Return the (x, y) coordinate for the center point of the cell that contains the specified text.  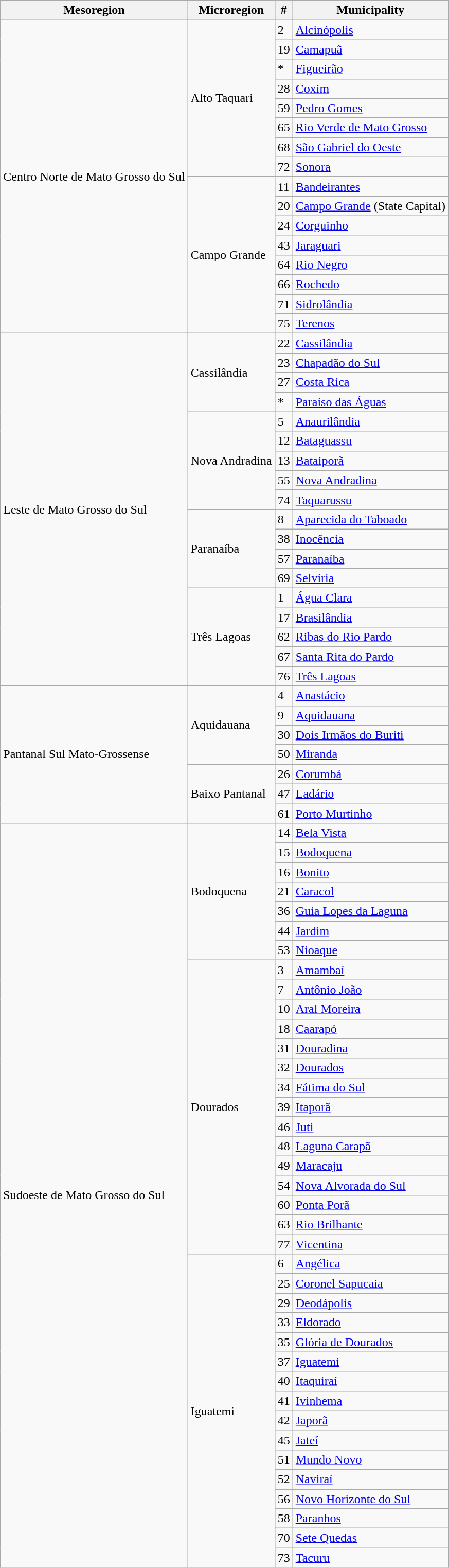
38 (284, 539)
Guia Lopes da Laguna (370, 911)
Brasilândia (370, 618)
27 (284, 382)
Porto Murtinho (370, 813)
Ivinhema (370, 1401)
Selvíria (370, 578)
33 (284, 1323)
23 (284, 363)
17 (284, 618)
51 (284, 1459)
Chapadão do Sul (370, 363)
5 (284, 421)
Itaquiraí (370, 1381)
8 (284, 519)
Anastácio (370, 696)
Sonora (370, 167)
Fátima do Sul (370, 1087)
Japorã (370, 1420)
Jateí (370, 1440)
66 (284, 285)
29 (284, 1303)
18 (284, 1029)
Deodápolis (370, 1303)
45 (284, 1440)
2 (284, 30)
Corguinho (370, 225)
60 (284, 1205)
15 (284, 852)
Camapuã (370, 49)
Paraíso das Águas (370, 402)
22 (284, 343)
Bela Vista (370, 833)
Mundo Novo (370, 1459)
31 (284, 1048)
11 (284, 186)
Maracaju (370, 1166)
Angélica (370, 1264)
70 (284, 1538)
Laguna Carapã (370, 1146)
12 (284, 441)
54 (284, 1185)
Corumbá (370, 774)
Juti (370, 1126)
# (284, 10)
36 (284, 911)
63 (284, 1225)
Rio Negro (370, 265)
Caracol (370, 892)
Douradina (370, 1048)
7 (284, 990)
40 (284, 1381)
75 (284, 324)
Pantanal Sul Mato-Grossense (94, 754)
Vicentina (370, 1244)
32 (284, 1068)
71 (284, 304)
Microregion (231, 10)
Anaurilândia (370, 421)
Paranhos (370, 1519)
Glória de Dourados (370, 1342)
Dois Irmãos do Buriti (370, 735)
Caarapó (370, 1029)
44 (284, 931)
26 (284, 774)
Aral Moreira (370, 1009)
Antônio João (370, 990)
35 (284, 1342)
21 (284, 892)
14 (284, 833)
Itaporã (370, 1107)
Aparecida do Taboado (370, 519)
Amambaí (370, 970)
64 (284, 265)
74 (284, 500)
Sudoeste de Mato Grosso do Sul (94, 1195)
39 (284, 1107)
52 (284, 1479)
53 (284, 950)
Ribas do Rio Pardo (370, 637)
55 (284, 480)
Terenos (370, 324)
47 (284, 794)
62 (284, 637)
Mesoregion (94, 10)
Naviraí (370, 1479)
48 (284, 1146)
Taquarussu (370, 500)
Santa Rita do Pardo (370, 657)
Jardim (370, 931)
Inocência (370, 539)
37 (284, 1362)
Coronel Sapucaia (370, 1283)
Sete Quedas (370, 1538)
Eldorado (370, 1323)
34 (284, 1087)
68 (284, 147)
Bandeirantes (370, 186)
25 (284, 1283)
Campo Grande (231, 255)
58 (284, 1519)
9 (284, 715)
Bonito (370, 872)
56 (284, 1499)
Costa Rica (370, 382)
46 (284, 1126)
41 (284, 1401)
Municipality (370, 10)
Leste de Mato Grosso do Sul (94, 509)
Baixo Pantanal (231, 794)
61 (284, 813)
16 (284, 872)
Figueirão (370, 69)
Rio Brilhante (370, 1225)
67 (284, 657)
57 (284, 558)
10 (284, 1009)
59 (284, 108)
Miranda (370, 754)
Sidrolândia (370, 304)
Tacuru (370, 1558)
73 (284, 1558)
Alto Taquari (231, 98)
28 (284, 89)
1 (284, 598)
Bataiporã (370, 461)
43 (284, 245)
Bataguassu (370, 441)
77 (284, 1244)
42 (284, 1420)
Ladário (370, 794)
4 (284, 696)
49 (284, 1166)
72 (284, 167)
Rio Verde de Mato Grosso (370, 128)
76 (284, 676)
Novo Horizonte do Sul (370, 1499)
20 (284, 206)
São Gabriel do Oeste (370, 147)
Centro Norte de Mato Grosso do Sul (94, 177)
6 (284, 1264)
65 (284, 128)
3 (284, 970)
Campo Grande (State Capital) (370, 206)
Nioaque (370, 950)
30 (284, 735)
Pedro Gomes (370, 108)
13 (284, 461)
24 (284, 225)
50 (284, 754)
Jaraguari (370, 245)
Ponta Porã (370, 1205)
Alcinópolis (370, 30)
Coxim (370, 89)
Nova Alvorada do Sul (370, 1185)
69 (284, 578)
Rochedo (370, 285)
Água Clara (370, 598)
19 (284, 49)
